Identify which cell holds the provided text, then report its (X, Y) central coordinate. 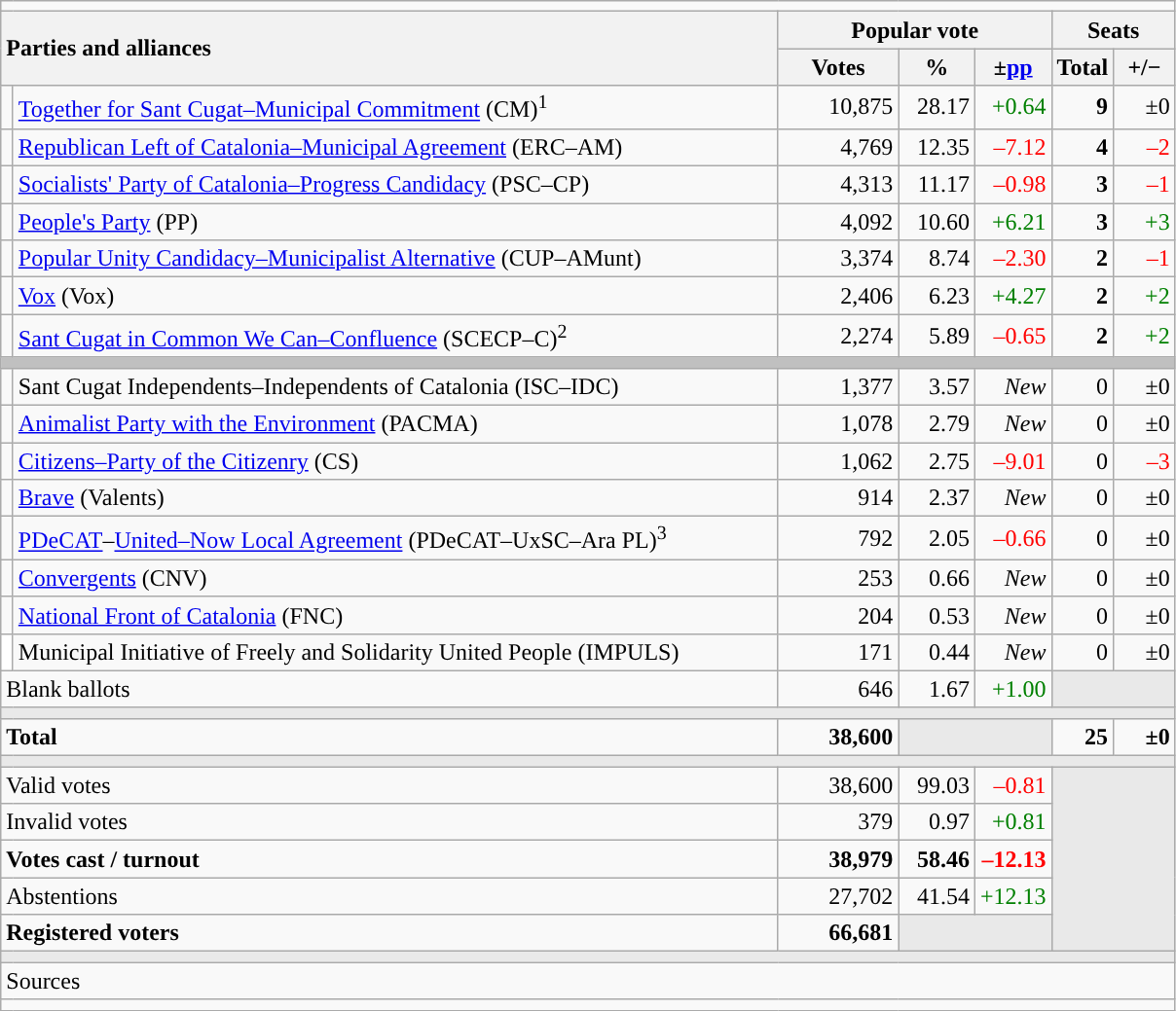
People's Party (PP) (395, 222)
1,377 (838, 386)
–12.13 (1012, 859)
Municipal Initiative of Freely and Solidarity United People (IMPULS) (395, 652)
9 (1083, 107)
10.60 (937, 222)
0.44 (937, 652)
Blank ballots (389, 689)
12.35 (937, 147)
2.79 (937, 423)
–0.65 (1012, 337)
Socialists' Party of Catalonia–Progress Candidacy (PSC–CP) (395, 185)
8.74 (937, 259)
Citizens–Party of the Citizenry (CS) (395, 461)
+3 (1145, 222)
±pp (1012, 67)
25 (1083, 738)
+1.00 (1012, 689)
+6.21 (1012, 222)
+12.13 (1012, 896)
1,078 (838, 423)
6.23 (937, 296)
27,702 (838, 896)
2.37 (937, 498)
Convergents (CNV) (395, 578)
10,875 (838, 107)
1.67 (937, 689)
2,274 (838, 337)
–7.12 (1012, 147)
38,979 (838, 859)
171 (838, 652)
+0.81 (1012, 822)
2.75 (937, 461)
–9.01 (1012, 461)
2.05 (937, 539)
National Front of Catalonia (FNC) (395, 615)
Votes cast / turnout (389, 859)
Seats (1114, 30)
41.54 (937, 896)
% (937, 67)
204 (838, 615)
–0.98 (1012, 185)
2,406 (838, 296)
–3 (1145, 461)
0.66 (937, 578)
Vox (Vox) (395, 296)
4 (1083, 147)
58.46 (937, 859)
Invalid votes (389, 822)
3,374 (838, 259)
0.97 (937, 822)
0.53 (937, 615)
PDeCAT–United–Now Local Agreement (PDeCAT–UxSC–Ara PL)3 (395, 539)
Together for Sant Cugat–Municipal Commitment (CM)1 (395, 107)
4,313 (838, 185)
646 (838, 689)
+/− (1145, 67)
Animalist Party with the Environment (PACMA) (395, 423)
4,769 (838, 147)
1,062 (838, 461)
–2 (1145, 147)
Registered voters (389, 933)
Parties and alliances (389, 49)
Sources (588, 981)
Republican Left of Catalonia–Municipal Agreement (ERC–AM) (395, 147)
914 (838, 498)
Votes (838, 67)
792 (838, 539)
4,092 (838, 222)
Popular Unity Candidacy–Municipalist Alternative (CUP–AMunt) (395, 259)
–0.81 (1012, 785)
28.17 (937, 107)
+0.64 (1012, 107)
Sant Cugat in Common We Can–Confluence (SCECP–C)2 (395, 337)
Abstentions (389, 896)
5.89 (937, 337)
11.17 (937, 185)
3.57 (937, 386)
66,681 (838, 933)
253 (838, 578)
–2.30 (1012, 259)
99.03 (937, 785)
+4.27 (1012, 296)
–0.66 (1012, 539)
Valid votes (389, 785)
Sant Cugat Independents–Independents of Catalonia (ISC–IDC) (395, 386)
379 (838, 822)
Brave (Valents) (395, 498)
Popular vote (915, 30)
